Provide the [X, Y] coordinate of the cell's center where the given text is located.  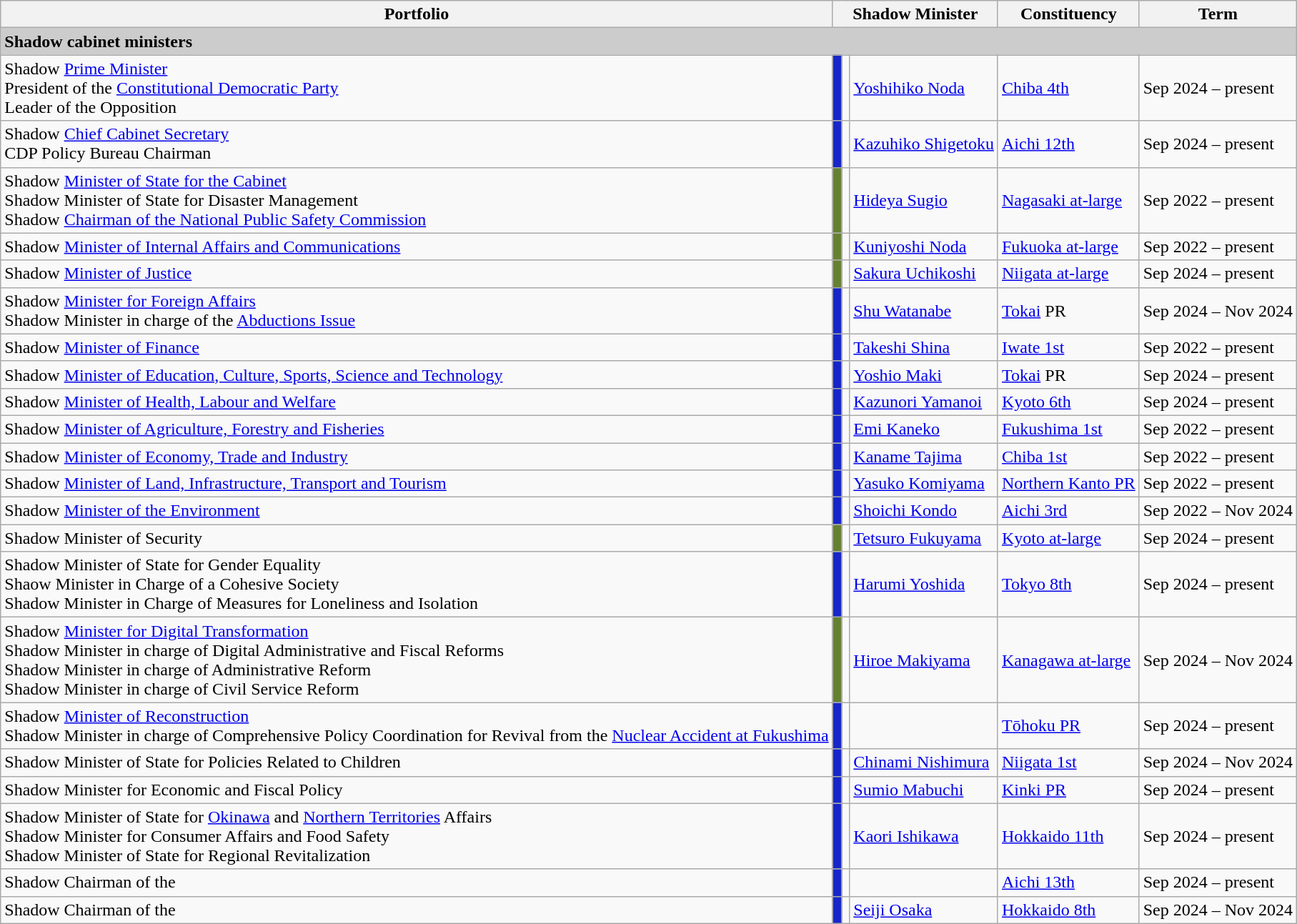
Yasuko Komiyama [924, 484]
Kuniyoshi Noda [924, 247]
Shadow Minister of Finance [417, 347]
Shadow Minister of Education, Culture, Sports, Science and Technology [417, 374]
Hokkaido 8th [1068, 910]
Harumi Yoshida [924, 585]
Portfolio [417, 14]
Nagasaki at-large [1068, 200]
Hiroe Makiyama [924, 660]
Shadow Minister for Economic and Fiscal Policy [417, 790]
Tetsuro Fukuyama [924, 538]
Shadow Minister of State for the CabinetShadow Minister of State for Disaster ManagementShadow Chairman of the National Public Safety Commission [417, 200]
Aichi 13th [1068, 883]
Sep 2022 – Nov 2024 [1218, 511]
Kazunori Yamanoi [924, 402]
Yoshihiko Noda [924, 88]
Shadow Minister of Justice [417, 274]
Kyoto 6th [1068, 402]
Aichi 12th [1068, 144]
Niigata 1st [1068, 762]
Shadow Minister of Internal Affairs and Communications [417, 247]
Shadow Minister of ReconstructionShadow Minister in charge of Comprehensive Policy Coordination for Revival from the Nuclear Accident at Fukushima [417, 726]
Kanagawa at-large [1068, 660]
Sumio Mabuchi [924, 790]
Chiba 4th [1068, 88]
Tōhoku PR [1068, 726]
Shadow Minister of Health, Labour and Welfare [417, 402]
Chiba 1st [1068, 457]
Kinki PR [1068, 790]
Sakura Uchikoshi [924, 274]
Constituency [1068, 14]
Term [1218, 14]
Emi Kaneko [924, 429]
Kazuhiko Shigetoku [924, 144]
Shadow Minister of Security [417, 538]
Kaori Ishikawa [924, 836]
Shadow Minister of the Environment [417, 511]
Seiji Osaka [924, 910]
Shadow Minister for Foreign AffairsShadow Minister in charge of the Abductions Issue [417, 310]
Shadow Prime MinisterPresident of the Constitutional Democratic PartyLeader of the Opposition [417, 88]
Shu Watanabe [924, 310]
Shadow Minister [915, 14]
Tokyo 8th [1068, 585]
Chinami Nishimura [924, 762]
Aichi 3rd [1068, 511]
Takeshi Shina [924, 347]
Shadow Chief Cabinet SecretaryCDP Policy Bureau Chairman [417, 144]
Hokkaido 11th [1068, 836]
Shoichi Kondo [924, 511]
Niigata at-large [1068, 274]
Iwate 1st [1068, 347]
Fukushima 1st [1068, 429]
Kyoto at-large [1068, 538]
Northern Kanto PR [1068, 484]
Hideya Sugio [924, 200]
Yoshio Maki [924, 374]
Shadow cabinet ministers [649, 41]
Kaname Tajima [924, 457]
Shadow Minister of Land, Infrastructure, Transport and Tourism [417, 484]
Fukuoka at-large [1068, 247]
Shadow Minister of Agriculture, Forestry and Fisheries [417, 429]
Shadow Minister of State for Policies Related to Children [417, 762]
Shadow Minister of Economy, Trade and Industry [417, 457]
